From the cell containing the given text, extract its center point as (X, Y) coordinate. 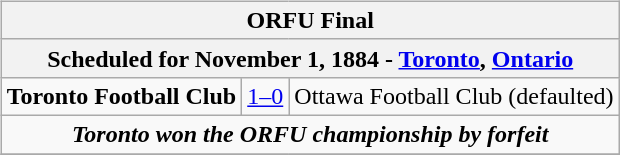
Ottawa Football Club (defaulted) (454, 96)
1–0 (266, 96)
ORFU Final (310, 20)
Toronto Football Club (121, 96)
Scheduled for November 1, 1884 - Toronto, Ontario (310, 58)
Toronto won the ORFU championship by forfeit (310, 134)
